Determine the (X, Y) coordinate at the center of the cell enclosing the given text.  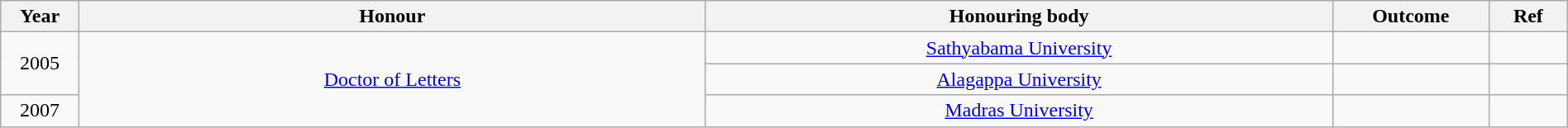
2005 (40, 64)
Ref (1528, 17)
Sathyabama University (1019, 48)
Honouring body (1019, 17)
Honour (392, 17)
Year (40, 17)
2007 (40, 111)
Alagappa University (1019, 79)
Madras University (1019, 111)
Outcome (1411, 17)
Doctor of Letters (392, 79)
